Pinpoint the cell where the given text exists, returning its [x, y] midpoint coordinate. 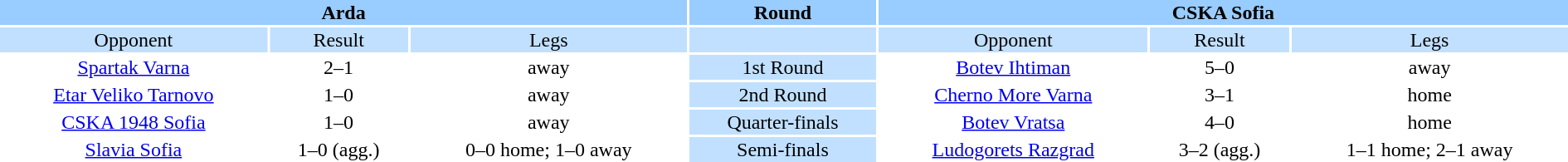
1st Round [783, 67]
Cherno More Varna [1014, 95]
Quarter-finals [783, 122]
2–1 [338, 67]
2nd Round [783, 95]
5–0 [1220, 67]
1–0 (agg.) [338, 150]
Semi-finals [783, 150]
CSKA 1948 Sofia [134, 122]
1–1 home; 2–1 away [1429, 150]
Botev Vratsa [1014, 122]
Botev Ihtiman [1014, 67]
Etar Veliko Tarnovo [134, 95]
0–0 home; 1–0 away [548, 150]
3–2 (agg.) [1220, 150]
CSKA Sofia [1223, 12]
Ludogorets Razgrad [1014, 150]
Slavia Sofia [134, 150]
Arda [343, 12]
Round [783, 12]
Spartak Varna [134, 67]
4–0 [1220, 122]
3–1 [1220, 95]
